Return [X, Y] of the center of cell containing provided text 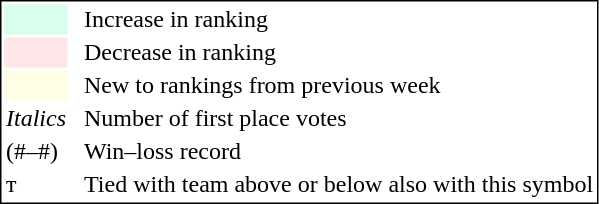
т [36, 185]
(#–#) [36, 151]
Decrease in ranking [338, 53]
Win–loss record [338, 151]
New to rankings from previous week [338, 85]
Number of first place votes [338, 119]
Italics [36, 119]
Tied with team above or below also with this symbol [338, 185]
Increase in ranking [338, 19]
